Extract the (X, Y) coordinate from the center of the cell holding the provided text.  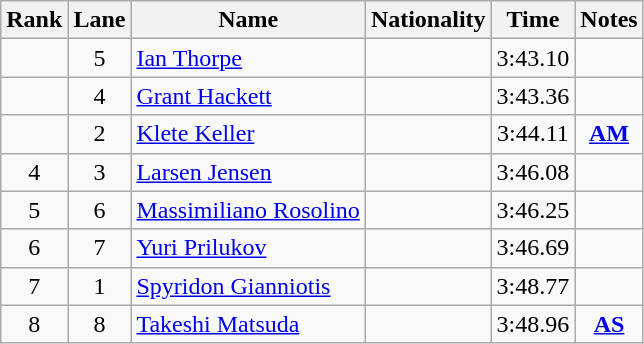
3 (100, 172)
Notes (609, 20)
Massimiliano Rosolino (248, 210)
3:43.10 (533, 58)
3:48.96 (533, 324)
Name (248, 20)
Yuri Prilukov (248, 248)
3:48.77 (533, 286)
Nationality (428, 20)
AS (609, 324)
3:46.69 (533, 248)
3:46.08 (533, 172)
3:46.25 (533, 210)
Lane (100, 20)
Spyridon Gianniotis (248, 286)
3:44.11 (533, 134)
2 (100, 134)
Takeshi Matsuda (248, 324)
AM (609, 134)
3:43.36 (533, 96)
Grant Hackett (248, 96)
Ian Thorpe (248, 58)
Klete Keller (248, 134)
Time (533, 20)
1 (100, 286)
Larsen Jensen (248, 172)
Rank (34, 20)
